Return (X, Y) of the center of cell containing provided text 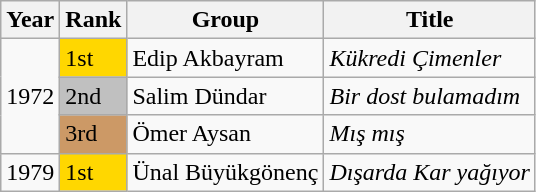
3rd (94, 134)
Rank (94, 20)
Ünal Büyükgönenç (226, 172)
1979 (30, 172)
Kükredi Çimenler (430, 58)
Year (30, 20)
1972 (30, 96)
Bir dost bulamadım (430, 96)
Title (430, 20)
Ömer Aysan (226, 134)
Group (226, 20)
Edip Akbayram (226, 58)
Mış mış (430, 134)
Salim Dündar (226, 96)
2nd (94, 96)
Dışarda Kar yağıyor (430, 172)
